Search for the cell housing the specified text and yield its (X, Y) center coordinate. 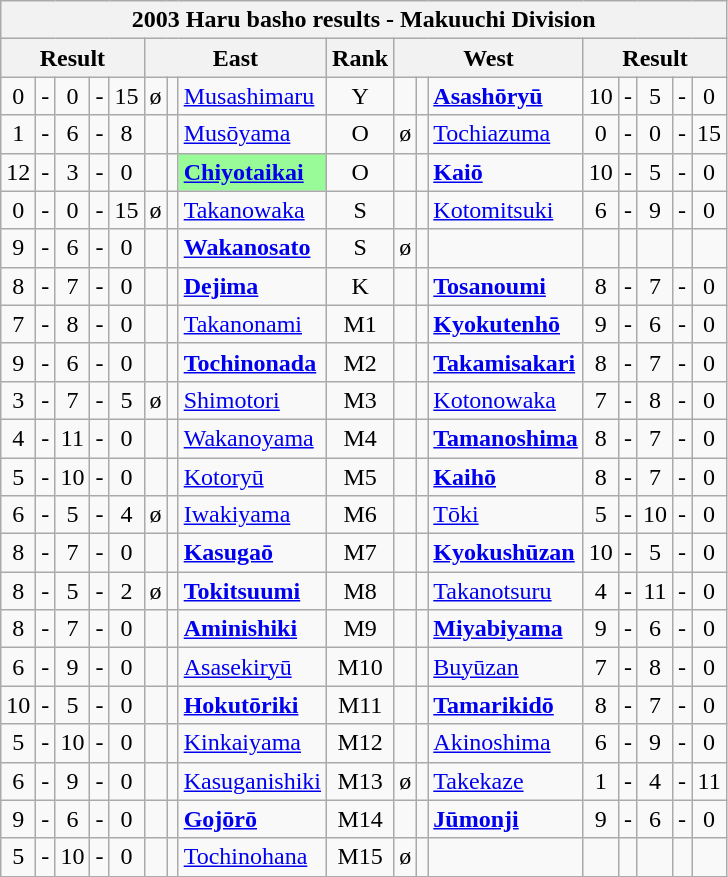
M2 (360, 362)
Tamarikidō (506, 705)
M1 (360, 324)
Tosanoumi (506, 286)
Tochinonada (252, 362)
M3 (360, 400)
Rank (360, 58)
Kotomitsuki (506, 210)
2003 Haru basho results - Makuuchi Division (364, 20)
M6 (360, 515)
M7 (360, 553)
M14 (360, 819)
M10 (360, 667)
Kotonowaka (506, 400)
M12 (360, 743)
Tochinohana (252, 857)
Y (360, 96)
Takanotsuru (506, 591)
Gojōrō (252, 819)
Kotoryū (252, 477)
Tochiazuma (506, 134)
Kinkaiyama (252, 743)
12 (18, 172)
Buyūzan (506, 667)
M8 (360, 591)
Takekaze (506, 781)
Wakanoyama (252, 438)
Wakanosato (252, 248)
Asashōryū (506, 96)
Takanowaka (252, 210)
M15 (360, 857)
Kyokushūzan (506, 553)
Iwakiyama (252, 515)
Miyabiyama (506, 629)
West (489, 58)
Musashimaru (252, 96)
M13 (360, 781)
M5 (360, 477)
Tamanoshima (506, 438)
M11 (360, 705)
Musōyama (252, 134)
Asasekiryū (252, 667)
Kyokutenhō (506, 324)
East (236, 58)
Jūmonji (506, 819)
Kasugaō (252, 553)
Chiyotaikai (252, 172)
Takamisakari (506, 362)
Shimotori (252, 400)
Takanonami (252, 324)
Kaiō (506, 172)
Dejima (252, 286)
Akinoshima (506, 743)
Tōki (506, 515)
Kaihō (506, 477)
Tokitsuumi (252, 591)
K (360, 286)
Aminishiki (252, 629)
2 (126, 591)
Hokutōriki (252, 705)
Kasuganishiki (252, 781)
M4 (360, 438)
M9 (360, 629)
